Find where the given text appears and provide that cell's center as (X, Y) coordinate. 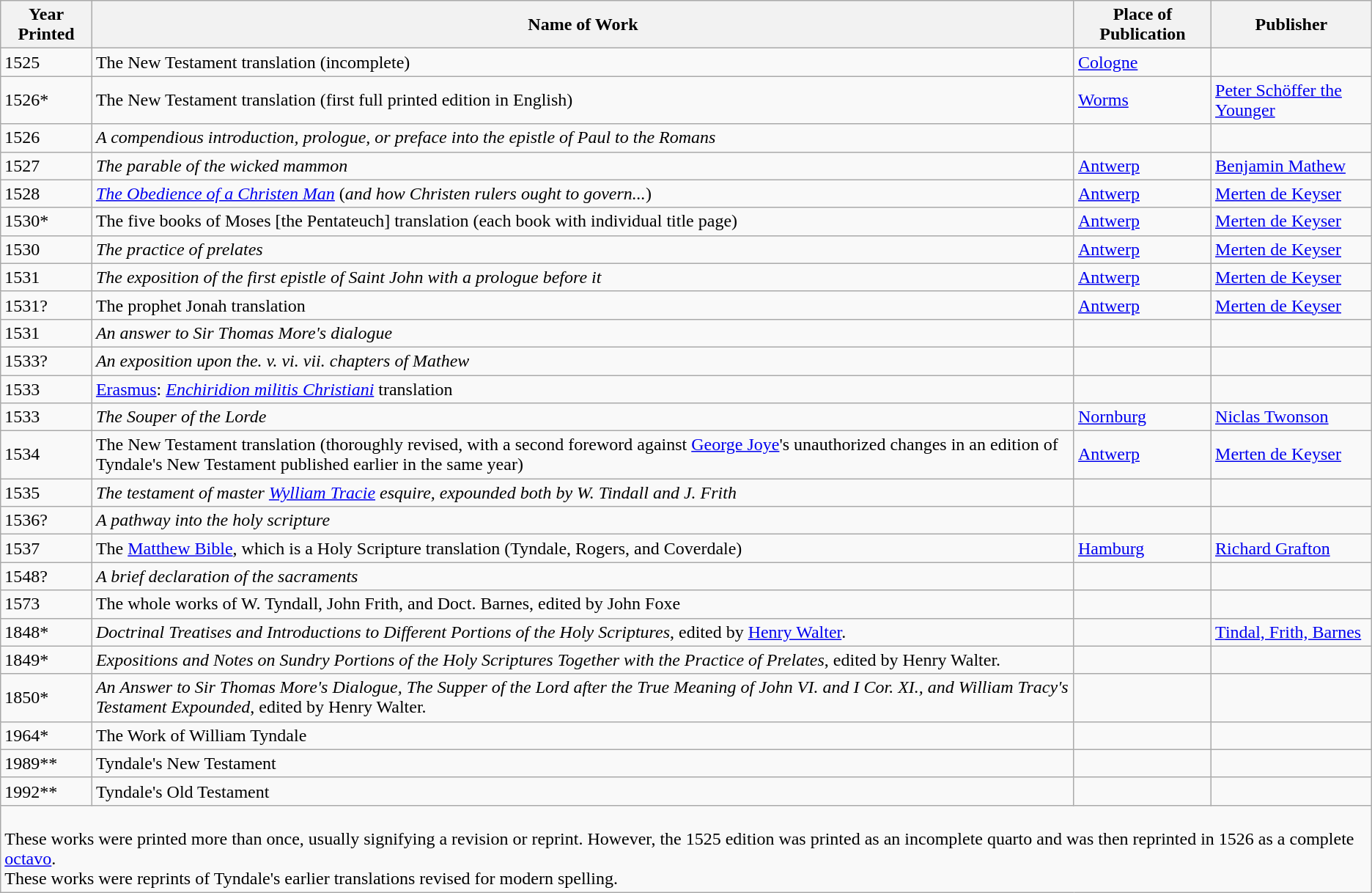
An answer to Sir Thomas More's dialogue (583, 333)
Publisher (1291, 25)
Year Printed (47, 25)
1548? (47, 576)
Niclas Twonson (1291, 417)
1531? (47, 305)
The prophet Jonah translation (583, 305)
Tyndale's New Testament (583, 763)
1535 (47, 493)
Name of Work (583, 25)
A compendious introduction, prologue, or preface into the epistle of Paul to the Romans (583, 138)
1526 (47, 138)
Cologne (1142, 62)
1525 (47, 62)
The whole works of W. Tyndall, John Frith, and Doct. Barnes, edited by John Foxe (583, 604)
The exposition of the first epistle of Saint John with a prologue before it (583, 277)
Tindal, Frith, Barnes (1291, 632)
1848* (47, 632)
1573 (47, 604)
The Matthew Bible, which is a Holy Scripture translation (Tyndale, Rogers, and Coverdale) (583, 548)
Hamburg (1142, 548)
A pathway into the holy scripture (583, 521)
1528 (47, 194)
The Souper of the Lorde (583, 417)
Benjamin Mathew (1291, 166)
The Obedience of a Christen Man (and how Christen rulers ought to govern...) (583, 194)
The New Testament translation (incomplete) (583, 62)
1537 (47, 548)
1530 (47, 249)
The New Testament translation (first full printed edition in English) (583, 100)
1992** (47, 791)
1526* (47, 100)
The practice of prelates (583, 249)
Erasmus: Enchiridion militis Christiani translation (583, 389)
Peter Schöffer the Younger (1291, 100)
A brief declaration of the sacraments (583, 576)
The parable of the wicked mammon (583, 166)
1533? (47, 361)
Worms (1142, 100)
The Work of William Tyndale (583, 735)
1964* (47, 735)
1530* (47, 221)
1527 (47, 166)
1850* (47, 698)
Richard Grafton (1291, 548)
Place of Publication (1142, 25)
Doctrinal Treatises and Introductions to Different Portions of the Holy Scriptures, edited by Henry Walter. (583, 632)
Nornburg (1142, 417)
1536? (47, 521)
1849* (47, 660)
The five books of Moses [the Pentateuch] translation (each book with individual title page) (583, 221)
Tyndale's Old Testament (583, 791)
Expositions and Notes on Sundry Portions of the Holy Scriptures Together with the Practice of Prelates, edited by Henry Walter. (583, 660)
1534 (47, 455)
The testament of master Wylliam Tracie esquire, expounded both by W. Tindall and J. Frith (583, 493)
1989** (47, 763)
An exposition upon the. v. vi. vii. chapters of Mathew (583, 361)
